Identify which cell holds the provided text, then report its [X, Y] central coordinate. 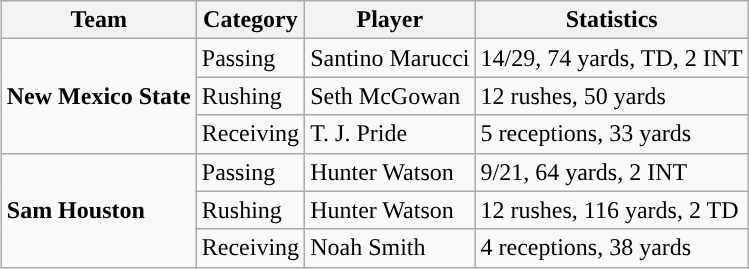
Player [390, 20]
Santino Marucci [390, 58]
Sam Houston [98, 210]
Seth McGowan [390, 96]
Statistics [612, 20]
T. J. Pride [390, 134]
12 rushes, 50 yards [612, 96]
Category [250, 20]
New Mexico State [98, 96]
14/29, 74 yards, TD, 2 INT [612, 58]
Noah Smith [390, 248]
9/21, 64 yards, 2 INT [612, 172]
12 rushes, 116 yards, 2 TD [612, 210]
Team [98, 20]
5 receptions, 33 yards [612, 134]
4 receptions, 38 yards [612, 248]
